From the cell containing the given text, extract its center point as (X, Y) coordinate. 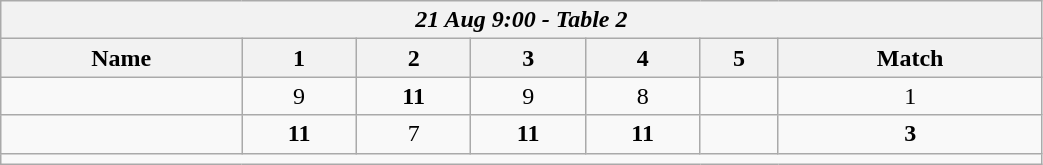
21 Aug 9:00 - Table 2 (522, 20)
5 (739, 58)
2 (414, 58)
4 (642, 58)
Match (910, 58)
Name (122, 58)
7 (414, 134)
8 (642, 96)
